Return (x, y) of the center of cell containing provided text 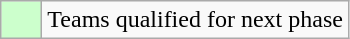
Teams qualified for next phase (196, 20)
